Search for the cell housing the specified text and yield its (X, Y) center coordinate. 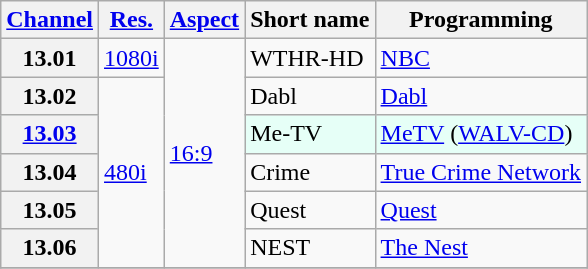
NBC (481, 58)
MeTV (WALV-CD) (481, 134)
1080i (132, 58)
Aspect (204, 20)
13.02 (50, 96)
NEST (310, 248)
13.05 (50, 210)
Res. (132, 20)
True Crime Network (481, 172)
13.04 (50, 172)
Me-TV (310, 134)
Short name (310, 20)
WTHR-HD (310, 58)
Crime (310, 172)
Programming (481, 20)
Channel (50, 20)
13.03 (50, 134)
13.01 (50, 58)
480i (132, 172)
16:9 (204, 153)
The Nest (481, 248)
13.06 (50, 248)
